For the text-containing cell, return its midpoint in [x, y] coordinate format. 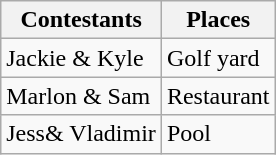
Pool [218, 134]
Contestants [82, 20]
Jess& Vladimir [82, 134]
Restaurant [218, 96]
Golf yard [218, 58]
Places [218, 20]
Marlon & Sam [82, 96]
Jackie & Kyle [82, 58]
